Output the [x, y] coordinate of the center of the cell containing the given text.  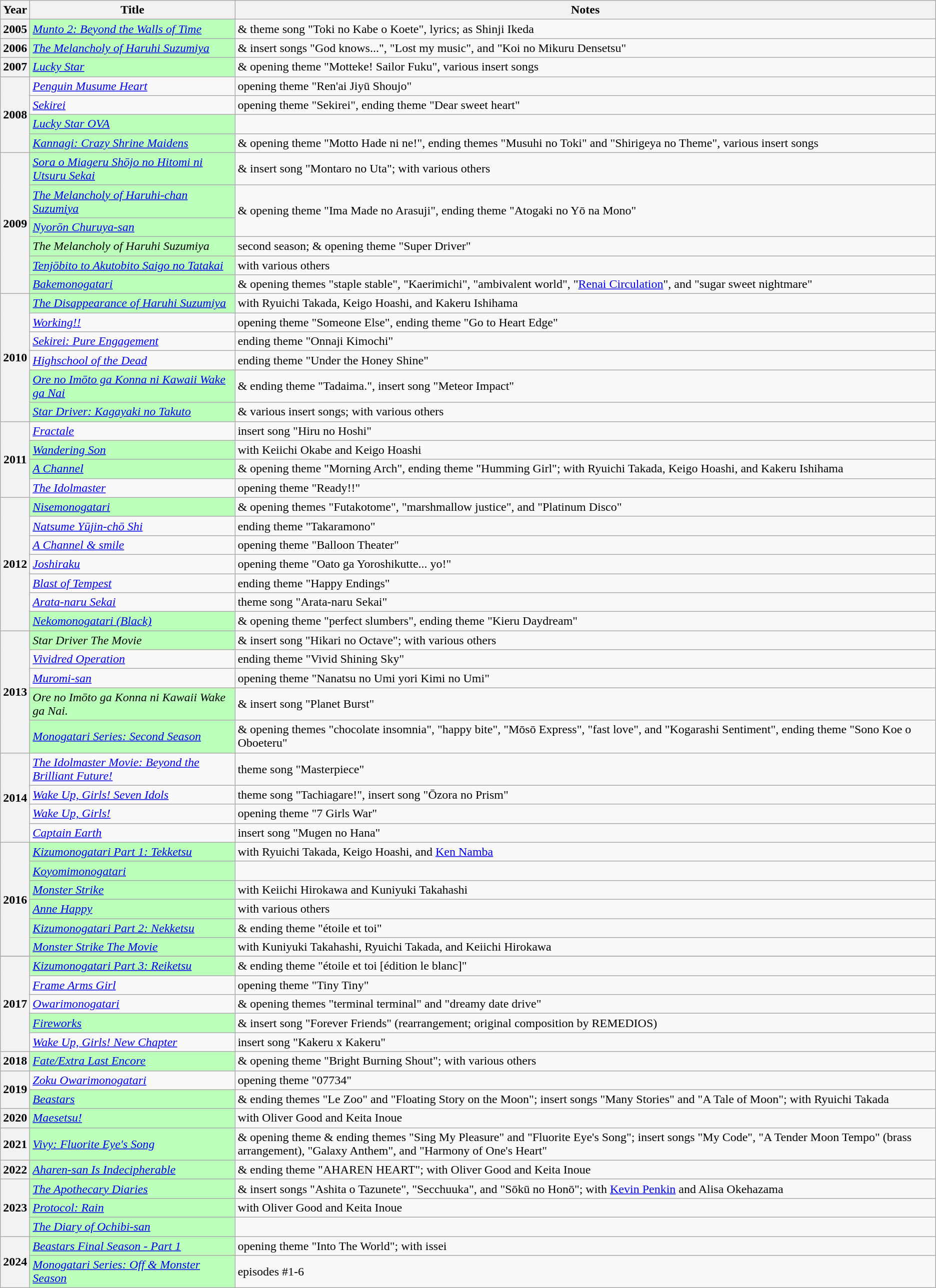
Notes [585, 10]
A Channel & smile [132, 545]
theme song "Arata-naru Sekai" [585, 602]
2013 [15, 692]
Wake Up, Girls! Seven Idols [132, 795]
opening theme "Into The World"; with issei [585, 1246]
& theme song "Toki no Kabe o Koete", lyrics; as Shinji Ikeda [585, 29]
Ore no Imōto ga Konna ni Kawaii Wake ga Nai. [132, 704]
opening theme "Someone Else", ending theme "Go to Heart Edge" [585, 322]
Nyorōn Churuya-san [132, 227]
ending theme "Takaramono" [585, 526]
2022 [15, 1170]
with Ryuichi Takada, Keigo Hoashi, and Kakeru Ishihama [585, 303]
2008 [15, 114]
Wandering Son [132, 450]
Frame Arms Girl [132, 985]
Anne Happy [132, 909]
& ending themes "Le Zoo" and "Floating Story on the Moon"; insert songs "Many Stories" and "A Tale of Moon"; with Ryuichi Takada [585, 1099]
The Melancholy of Haruhi-chan Suzumiya [132, 201]
theme song "Tachiagare!", insert song "Ōzora no Prism" [585, 795]
opening theme "Nanatsu no Umi yori Kimi no Umi" [585, 678]
Kizumonogatari Part 1: Tekketsu [132, 852]
& insert song "Hikari no Octave"; with various others [585, 640]
Monogatari Series: Off & Monster Season [132, 1272]
opening theme "Oato ga Yoroshikutte... yo!" [585, 564]
Beastars Final Season - Part 1 [132, 1246]
2021 [15, 1144]
opening theme "Ready!!" [585, 488]
opening theme "7 Girls War" [585, 814]
Owarimonogatari [132, 1004]
& opening themes "staple stable", "Kaerimichi", "ambivalent world", "Renai Circulation", and "sugar sweet nightmare" [585, 284]
with Keiichi Okabe and Keigo Hoashi [585, 450]
Fireworks [132, 1023]
insert song "Mugen no Hana" [585, 833]
Nekomonogatari (Black) [132, 621]
The Disappearance of Haruhi Suzumiya [132, 303]
Fate/Extra Last Encore [132, 1061]
The Apothecary Diaries [132, 1189]
Beastars [132, 1099]
Captain Earth [132, 833]
& insert songs "Ashita o Tazunete", "Secchuuka", and "Sōkū no Honō"; with Kevin Penkin and Alisa Okehazama [585, 1189]
2016 [15, 899]
Monster Strike The Movie [132, 947]
2009 [15, 223]
ending theme "Onnaji Kimochi" [585, 341]
2024 [15, 1263]
& opening themes "terminal terminal" and "dreamy date drive" [585, 1004]
Wake Up, Girls! New Chapter [132, 1042]
Year [15, 10]
The Diary of Ochibi-san [132, 1227]
Nisemonogatari [132, 507]
2023 [15, 1208]
& insert songs "God knows...", "Lost my music", and "Koi no Mikuru Densetsu" [585, 48]
Maesetsu! [132, 1118]
Star Driver The Movie [132, 640]
2012 [15, 564]
with Keiichi Hirokawa and Kuniyuki Takahashi [585, 890]
Munto 2: Beyond the Walls of Time [132, 29]
Lucky Star OVA [132, 124]
Kizumonogatari Part 2: Nekketsu [132, 928]
2011 [15, 459]
& insert song "Planet Burst" [585, 704]
Monster Strike [132, 890]
A Channel [132, 469]
Kannagi: Crazy Shrine Maidens [132, 143]
Sekirei: Pure Engagement [132, 341]
Arata-naru Sekai [132, 602]
2017 [15, 1004]
The Idolmaster [132, 488]
opening theme "Tiny Tiny" [585, 985]
Natsume Yūjin-chō Shi [132, 526]
insert song "Hiru no Hoshi" [585, 431]
Highschool of the Dead [132, 360]
Sora o Miageru Shōjo no Hitomi ni Utsuru Sekai [132, 169]
2020 [15, 1118]
& opening themes "Futakotome", "marshmallow justice", and "Platinum Disco" [585, 507]
2006 [15, 48]
Title [132, 10]
Ore no Imōto ga Konna ni Kawaii Wake ga Nai [132, 386]
episodes #1-6 [585, 1272]
Vivy: Fluorite Eye's Song [132, 1144]
Aharen-san Is Indecipherable [132, 1170]
opening theme "07734" [585, 1080]
Working!! [132, 322]
Star Driver: Kagayaki no Takuto [132, 412]
& ending theme "étoile et toi [édition le blanc]" [585, 966]
Joshiraku [132, 564]
& insert song "Montaro no Uta"; with various others [585, 169]
2007 [15, 67]
& opening theme "Morning Arch", ending theme "Humming Girl"; with Ryuichi Takada, Keigo Hoashi, and Kakeru Ishihama [585, 469]
Sekirei [132, 105]
opening theme "Sekirei", ending theme "Dear sweet heart" [585, 105]
Fractale [132, 431]
& opening theme "perfect slumbers", ending theme "Kieru Daydream" [585, 621]
& various insert songs; with various others [585, 412]
& opening theme "Ima Made no Arasuji", ending theme "Atogaki no Yō na Mono" [585, 211]
2019 [15, 1090]
ending theme "Under the Honey Shine" [585, 360]
& opening theme "Motteke! Sailor Fuku", various insert songs [585, 67]
The Idolmaster Movie: Beyond the Brilliant Future! [132, 769]
& ending theme "étoile et toi" [585, 928]
second season; & opening theme "Super Driver" [585, 246]
Zoku Owarimonogatari [132, 1080]
opening theme "Ren'ai Jiyū Shoujo" [585, 86]
Bakemonogatari [132, 284]
& ending theme "AHAREN HEART"; with Oliver Good and Keita Inoue [585, 1170]
opening theme "Balloon Theater" [585, 545]
2018 [15, 1061]
Wake Up, Girls! [132, 814]
Kizumonogatari Part 3: Reiketsu [132, 966]
Koyomimonogatari [132, 871]
Monogatari Series: Second Season [132, 737]
Vividred Operation [132, 659]
Blast of Tempest [132, 583]
ending theme "Happy Endings" [585, 583]
2014 [15, 798]
ending theme "Vivid Shining Sky" [585, 659]
& insert song "Forever Friends" (rearrangement; original composition by REMEDIOS) [585, 1023]
& opening themes "chocolate insomnia", "happy bite", "Mōsō Express", "fast love", and "Kogarashi Sentiment", ending theme "Sono Koe o Oboeteru" [585, 737]
& opening theme "Bright Burning Shout"; with various others [585, 1061]
& opening theme "Motto Hade ni ne!", ending themes "Musuhi no Toki" and "Shirigeya no Theme", various insert songs [585, 143]
with Kuniyuki Takahashi, Ryuichi Takada, and Keiichi Hirokawa [585, 947]
insert song "Kakeru x Kakeru" [585, 1042]
& ending theme "Tadaima.", insert song "Meteor Impact" [585, 386]
Tenjōbito to Akutobito Saigo no Tatakai [132, 265]
Muromi-san [132, 678]
Penguin Musume Heart [132, 86]
theme song "Masterpiece" [585, 769]
2010 [15, 358]
Protocol: Rain [132, 1208]
with Ryuichi Takada, Keigo Hoashi, and Ken Namba [585, 852]
2005 [15, 29]
Lucky Star [132, 67]
